Locate the cell with the specified text and output its [x, y] center coordinate. 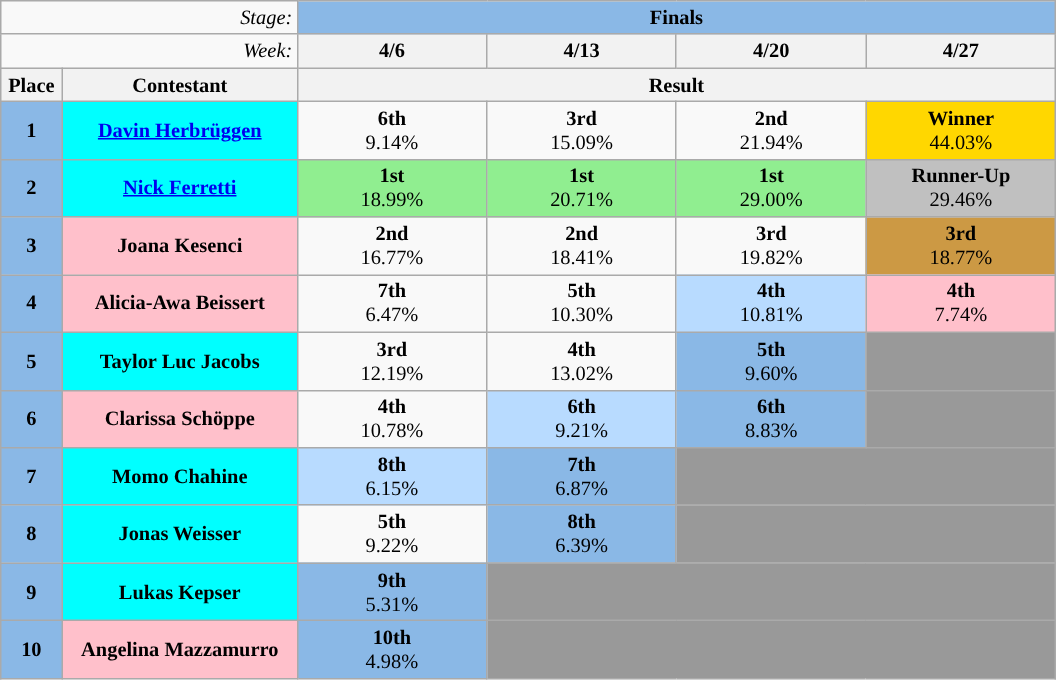
Contestant [180, 85]
Winner44.03% [961, 130]
3rd18.77% [961, 246]
2nd16.77% [392, 246]
Davin Herbrüggen [180, 130]
Momo Chahine [180, 476]
4th7.74% [961, 303]
Nick Ferretti [180, 188]
2nd21.94% [771, 130]
6th9.21% [582, 419]
4 [31, 303]
5th9.22% [392, 534]
1st18.99% [392, 188]
4/27 [961, 51]
5 [31, 361]
4th10.81% [771, 303]
5th9.60% [771, 361]
10th4.98% [392, 649]
8th6.15% [392, 476]
7 [31, 476]
Joana Kesenci [180, 246]
1st20.71% [582, 188]
Runner-Up29.46% [961, 188]
1 [31, 130]
6 [31, 419]
Stage: [148, 17]
6th8.83% [771, 419]
1st29.00% [771, 188]
3rd15.09% [582, 130]
Clarissa Schöppe [180, 419]
7th6.47% [392, 303]
10 [31, 649]
Result [676, 85]
4/20 [771, 51]
Week: [148, 51]
Jonas Weisser [180, 534]
8 [31, 534]
Angelina Mazzamurro [180, 649]
9 [31, 592]
7th6.87% [582, 476]
4th13.02% [582, 361]
9th5.31% [392, 592]
5th10.30% [582, 303]
4/6 [392, 51]
4/13 [582, 51]
2nd18.41% [582, 246]
3rd12.19% [392, 361]
2 [31, 188]
Taylor Luc Jacobs [180, 361]
Finals [676, 17]
3 [31, 246]
Lukas Kepser [180, 592]
8th6.39% [582, 534]
Alicia-Awa Beissert [180, 303]
4th10.78% [392, 419]
6th9.14% [392, 130]
Place [31, 85]
3rd19.82% [771, 246]
